Output the (x, y) coordinate of the center of the cell containing the given text.  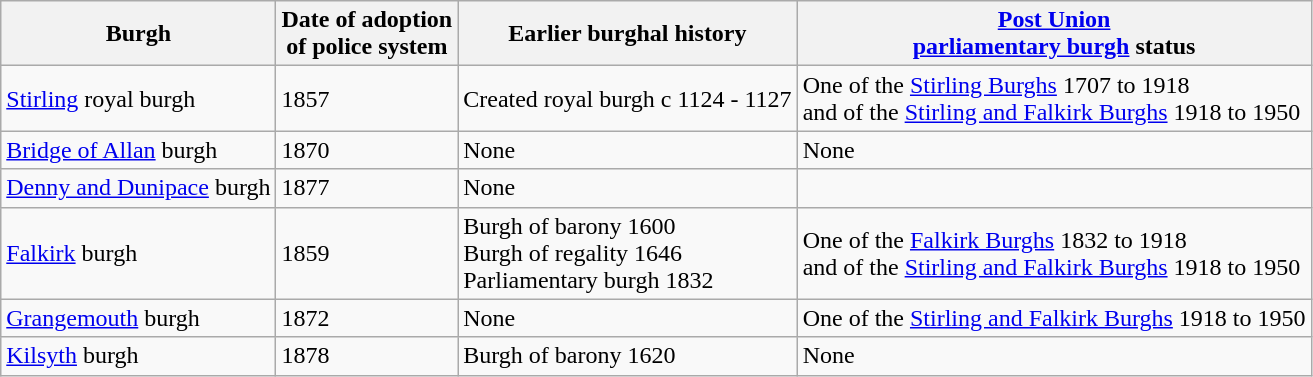
Created royal burgh c 1124 - 1127 (628, 98)
Post Union parliamentary burgh status (1054, 34)
Date of adoption of police system (367, 34)
1857 (367, 98)
Falkirk burgh (138, 253)
Burgh of barony 1620 (628, 356)
Denny and Dunipace burgh (138, 188)
1878 (367, 356)
One of the Falkirk Burghs 1832 to 1918 and of the Stirling and Falkirk Burghs 1918 to 1950 (1054, 253)
Kilsyth burgh (138, 356)
Burgh of barony 1600 Burgh of regality 1646 Parliamentary burgh 1832 (628, 253)
Earlier burghal history (628, 34)
1870 (367, 150)
One of the Stirling and Falkirk Burghs 1918 to 1950 (1054, 318)
1877 (367, 188)
Bridge of Allan burgh (138, 150)
1872 (367, 318)
Grangemouth burgh (138, 318)
One of the Stirling Burghs 1707 to 1918 and of the Stirling and Falkirk Burghs 1918 to 1950 (1054, 98)
1859 (367, 253)
Stirling royal burgh (138, 98)
Burgh (138, 34)
